Search for the cell housing the specified text and yield its (X, Y) center coordinate. 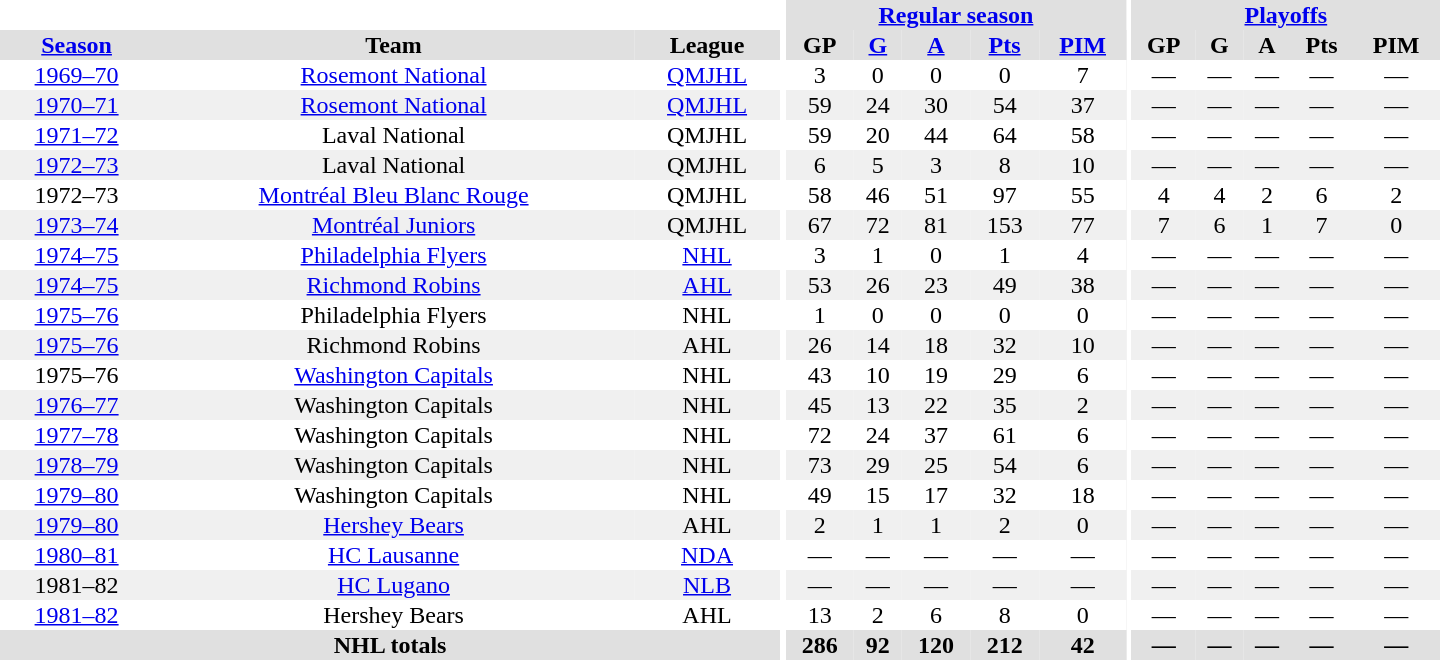
1970–71 (76, 105)
44 (936, 135)
77 (1082, 225)
17 (936, 495)
5 (878, 165)
14 (878, 345)
153 (1004, 225)
1978–79 (76, 465)
30 (936, 105)
1969–70 (76, 75)
212 (1004, 645)
1980–81 (76, 555)
15 (878, 495)
1977–78 (76, 435)
1976–77 (76, 405)
NHL totals (390, 645)
NDA (707, 555)
42 (1082, 645)
92 (878, 645)
NLB (707, 585)
22 (936, 405)
64 (1004, 135)
23 (936, 285)
53 (820, 285)
Season (76, 45)
35 (1004, 405)
Regular season (956, 15)
Playoffs (1286, 15)
38 (1082, 285)
Team (394, 45)
HC Lugano (394, 585)
67 (820, 225)
45 (820, 405)
286 (820, 645)
20 (878, 135)
43 (820, 375)
55 (1082, 195)
46 (878, 195)
51 (936, 195)
HC Lausanne (394, 555)
81 (936, 225)
Montréal Juniors (394, 225)
League (707, 45)
73 (820, 465)
120 (936, 645)
25 (936, 465)
Montréal Bleu Blanc Rouge (394, 195)
97 (1004, 195)
61 (1004, 435)
19 (936, 375)
1973–74 (76, 225)
1971–72 (76, 135)
